Search for the cell housing the specified text and yield its [x, y] center coordinate. 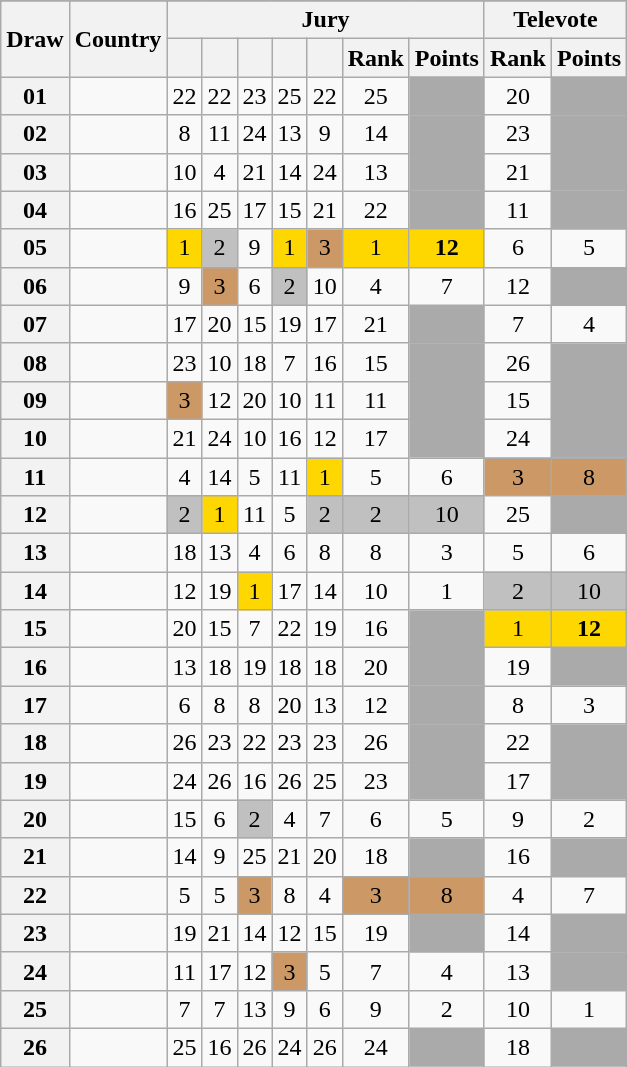
08 [35, 362]
09 [35, 400]
03 [35, 172]
Country [118, 39]
06 [35, 286]
04 [35, 210]
05 [35, 248]
Televote [555, 20]
02 [35, 134]
07 [35, 324]
Draw [35, 39]
01 [35, 96]
Jury [326, 20]
